Extract the [x, y] coordinate from the center of the cell holding the provided text.  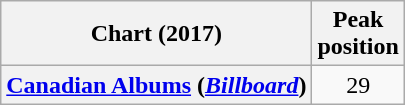
Peakposition [358, 34]
Canadian Albums (Billboard) [156, 85]
29 [358, 85]
Chart (2017) [156, 34]
